Provide the (x, y) coordinate of the cell's center where the given text is located.  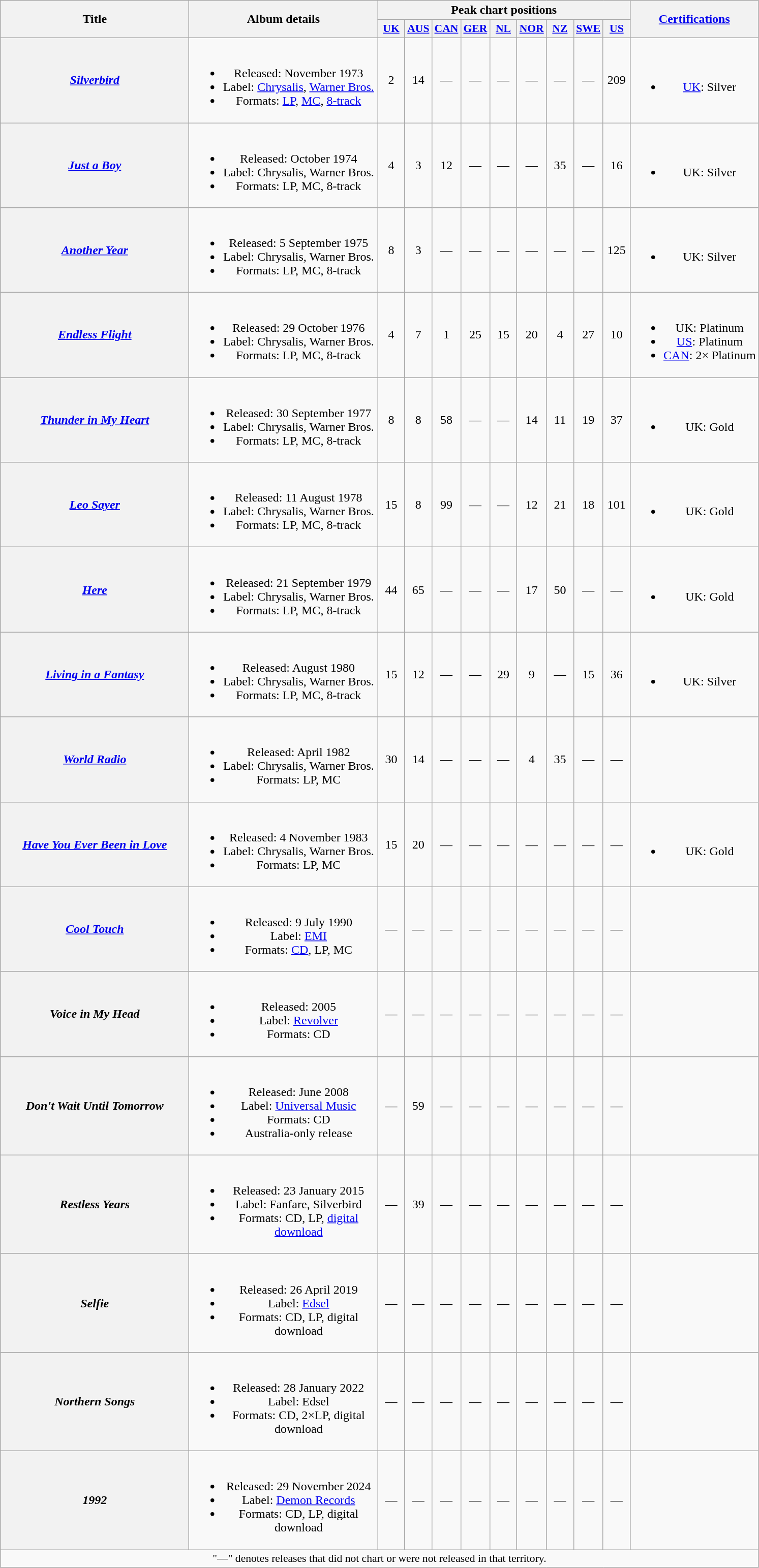
Another Year (95, 250)
21 (560, 505)
Northern Songs (95, 1401)
Released: August 1980Label: Chrysalis, Warner Bros.Formats: LP, MC, 8-track (284, 675)
NZ (560, 29)
Released: 5 September 1975Label: Chrysalis, Warner Bros.Formats: LP, MC, 8-track (284, 250)
65 (418, 589)
Released: 9 July 1990Label: EMIFormats: CD, LP, MC (284, 929)
Peak chart positions (504, 10)
7 (418, 335)
Don't Wait Until Tomorrow (95, 1106)
"—" denotes releases that did not chart or were not released in that territory. (379, 1559)
Silverbird (95, 80)
US (616, 29)
16 (616, 166)
209 (616, 80)
Released: 30 September 1977Label: Chrysalis, Warner Bros.Formats: LP, MC, 8-track (284, 420)
Here (95, 589)
Title (95, 19)
50 (560, 589)
Released: 4 November 1983Label: Chrysalis, Warner Bros.Formats: LP, MC (284, 844)
UK (391, 29)
Leo Sayer (95, 505)
Released: June 2008Label: Universal MusicFormats: CDAustralia-only release (284, 1106)
Released: 28 January 2022Label: EdselFormats: CD, 2×LP, digital download (284, 1401)
Living in a Fantasy (95, 675)
SWE (588, 29)
10 (616, 335)
Released: November 1973Label: Chrysalis, Warner Bros.Formats: LP, MC, 8-track (284, 80)
Restless Years (95, 1204)
30 (391, 759)
1992 (95, 1500)
Selfie (95, 1303)
27 (588, 335)
Released: 29 November 2024Label: Demon RecordsFormats: CD, LP, digital download (284, 1500)
Released: 26 April 2019Label: EdselFormats: CD, LP, digital download (284, 1303)
Released: 11 August 1978Label: Chrysalis, Warner Bros.Formats: LP, MC, 8-track (284, 505)
101 (616, 505)
Released: 2005Label: RevolverFormats: CD (284, 1014)
29 (503, 675)
CAN (446, 29)
Cool Touch (95, 929)
Released: 23 January 2015Label: Fanfare, SilverbirdFormats: CD, LP, digital download (284, 1204)
UK: PlatinumUS: PlatinumCAN: 2× Platinum (694, 335)
Album details (284, 19)
9 (532, 675)
NL (503, 29)
AUS (418, 29)
39 (418, 1204)
World Radio (95, 759)
17 (532, 589)
Certifications (694, 19)
1 (446, 335)
GER (475, 29)
25 (475, 335)
125 (616, 250)
Released: 29 October 1976Label: Chrysalis, Warner Bros.Formats: LP, MC, 8-track (284, 335)
NOR (532, 29)
Voice in My Head (95, 1014)
Released: October 1974Label: Chrysalis, Warner Bros.Formats: LP, MC, 8-track (284, 166)
Released: April 1982Label: Chrysalis, Warner Bros.Formats: LP, MC (284, 759)
Released: 21 September 1979Label: Chrysalis, Warner Bros.Formats: LP, MC, 8-track (284, 589)
44 (391, 589)
2 (391, 80)
Just a Boy (95, 166)
11 (560, 420)
37 (616, 420)
Endless Flight (95, 335)
58 (446, 420)
99 (446, 505)
18 (588, 505)
59 (418, 1106)
Have You Ever Been in Love (95, 844)
Thunder in My Heart (95, 420)
19 (588, 420)
36 (616, 675)
